From the cell containing the given text, extract its center point as [X, Y] coordinate. 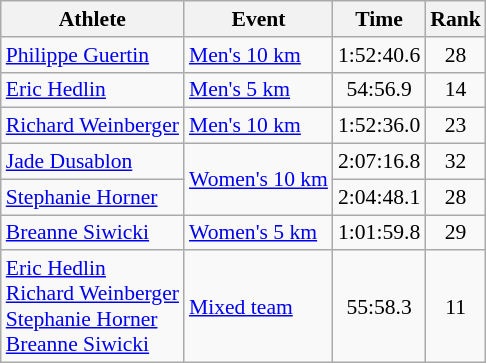
Stephanie Horner [92, 197]
Breanne Siwicki [92, 233]
1:01:59.8 [379, 233]
29 [456, 233]
Mixed team [258, 307]
Jade Dusablon [92, 162]
32 [456, 162]
Men's 5 km [258, 90]
Event [258, 19]
1:52:36.0 [379, 126]
Time [379, 19]
2:04:48.1 [379, 197]
Rank [456, 19]
Eric HedlinRichard WeinbergerStephanie HornerBreanne Siwicki [92, 307]
Eric Hedlin [92, 90]
54:56.9 [379, 90]
Women's 10 km [258, 180]
Philippe Guertin [92, 55]
Women's 5 km [258, 233]
55:58.3 [379, 307]
23 [456, 126]
2:07:16.8 [379, 162]
1:52:40.6 [379, 55]
Athlete [92, 19]
14 [456, 90]
11 [456, 307]
Richard Weinberger [92, 126]
